Determine the [x, y] coordinate at the center of the cell enclosing the given text.  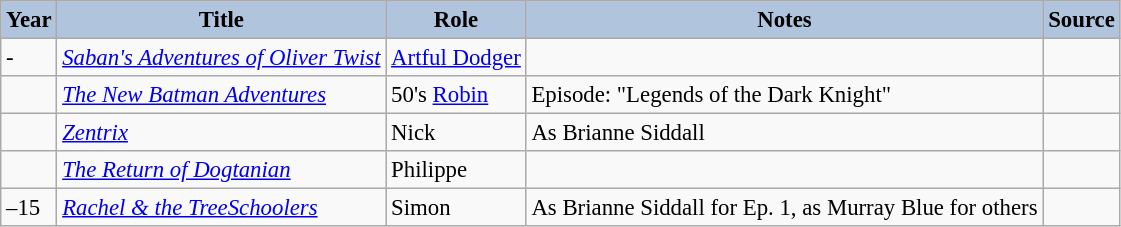
Philippe [456, 170]
The New Batman Adventures [222, 95]
- [29, 58]
The Return of Dogtanian [222, 170]
As Brianne Siddall [784, 133]
Simon [456, 208]
–15 [29, 208]
Nick [456, 133]
Notes [784, 20]
Year [29, 20]
As Brianne Siddall for Ep. 1, as Murray Blue for others [784, 208]
Saban's Adventures of Oliver Twist [222, 58]
Source [1082, 20]
Rachel & the TreeSchoolers [222, 208]
Artful Dodger [456, 58]
Zentrix [222, 133]
Title [222, 20]
Role [456, 20]
Episode: "Legends of the Dark Knight" [784, 95]
50's Robin [456, 95]
